Identify which cell holds the provided text, then report its (x, y) central coordinate. 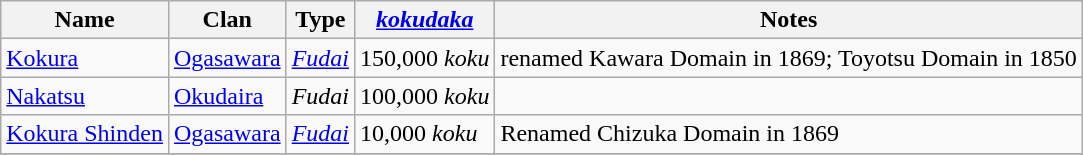
Clan (227, 20)
Kokura Shinden (85, 134)
Kokura (85, 58)
Renamed Chizuka Domain in 1869 (789, 134)
renamed Kawara Domain in 1869; Toyotsu Domain in 1850 (789, 58)
Nakatsu (85, 96)
kokudaka (425, 20)
Okudaira (227, 96)
100,000 koku (425, 96)
10,000 koku (425, 134)
150,000 koku (425, 58)
Notes (789, 20)
Name (85, 20)
Type (320, 20)
